Provide the (x, y) coordinate of the cell's center where the given text is located.  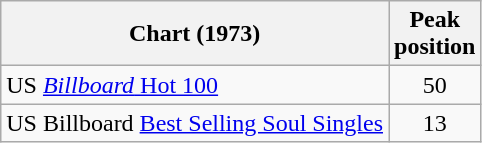
50 (435, 85)
US Billboard Best Selling Soul Singles (195, 123)
US Billboard Hot 100 (195, 85)
13 (435, 123)
Peakposition (435, 34)
Chart (1973) (195, 34)
